Search for the cell housing the specified text and yield its [X, Y] center coordinate. 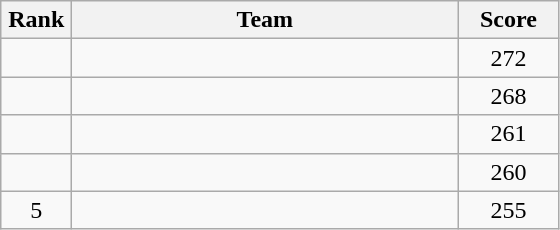
268 [508, 96]
5 [36, 210]
272 [508, 58]
255 [508, 210]
Score [508, 20]
Rank [36, 20]
Team [265, 20]
260 [508, 172]
261 [508, 134]
